Identify which cell holds the provided text, then report its [X, Y] central coordinate. 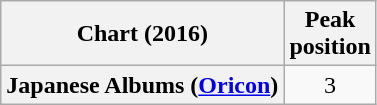
Chart (2016) [142, 34]
Peak position [330, 34]
Japanese Albums (Oricon) [142, 85]
3 [330, 85]
